Identify which cell holds the provided text, then report its [X, Y] central coordinate. 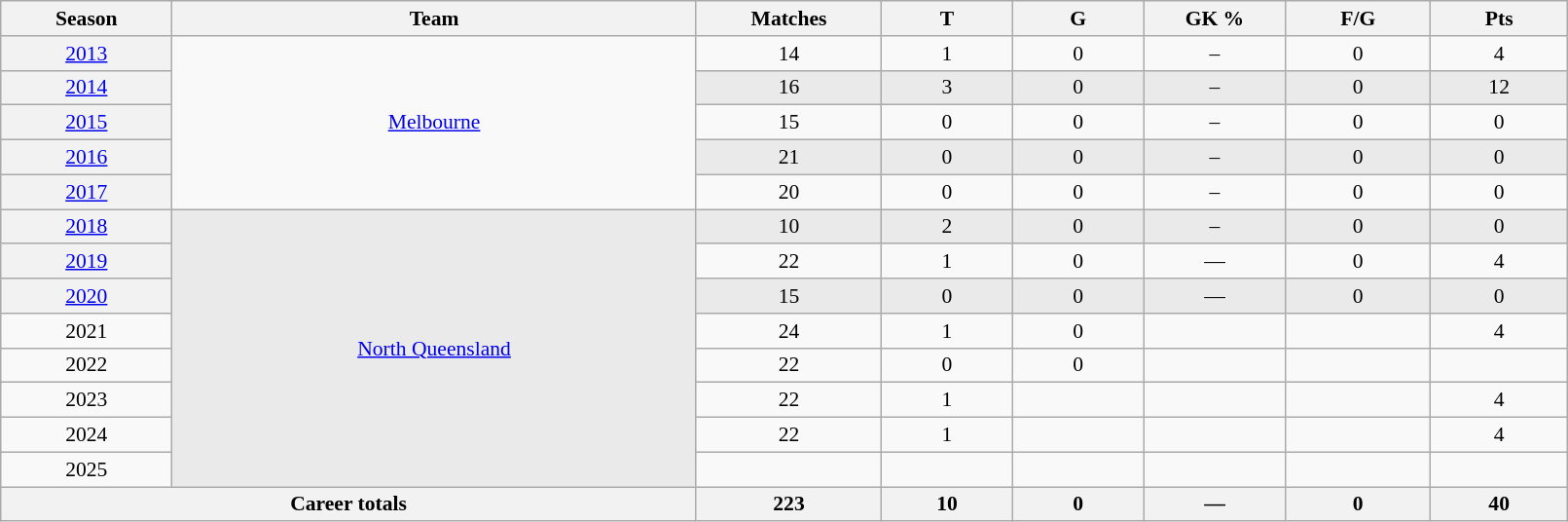
Team [434, 19]
2014 [87, 88]
2022 [87, 365]
12 [1499, 88]
14 [788, 54]
2015 [87, 123]
2013 [87, 54]
2025 [87, 469]
20 [788, 192]
Melbourne [434, 123]
Season [87, 19]
North Queensland [434, 349]
2024 [87, 435]
223 [788, 504]
21 [788, 158]
24 [788, 331]
Pts [1499, 19]
T [948, 19]
16 [788, 88]
F/G [1358, 19]
3 [948, 88]
Career totals [348, 504]
2016 [87, 158]
GK % [1215, 19]
2017 [87, 192]
2019 [87, 262]
2 [948, 227]
G [1078, 19]
2021 [87, 331]
Matches [788, 19]
40 [1499, 504]
2023 [87, 400]
2020 [87, 296]
2018 [87, 227]
